Extract the (x, y) coordinate from the center of the cell holding the provided text.  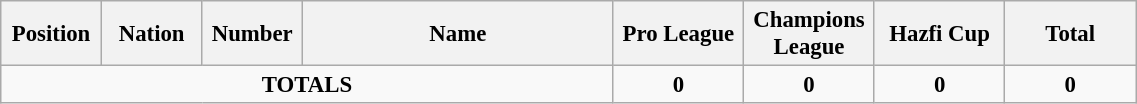
Total (1070, 34)
Name (458, 34)
Hazfi Cup (940, 34)
Number (252, 34)
Champions League (810, 34)
TOTALS (307, 85)
Pro League (678, 34)
Nation (152, 34)
Position (52, 34)
